Identify which cell holds the provided text, then report its (x, y) central coordinate. 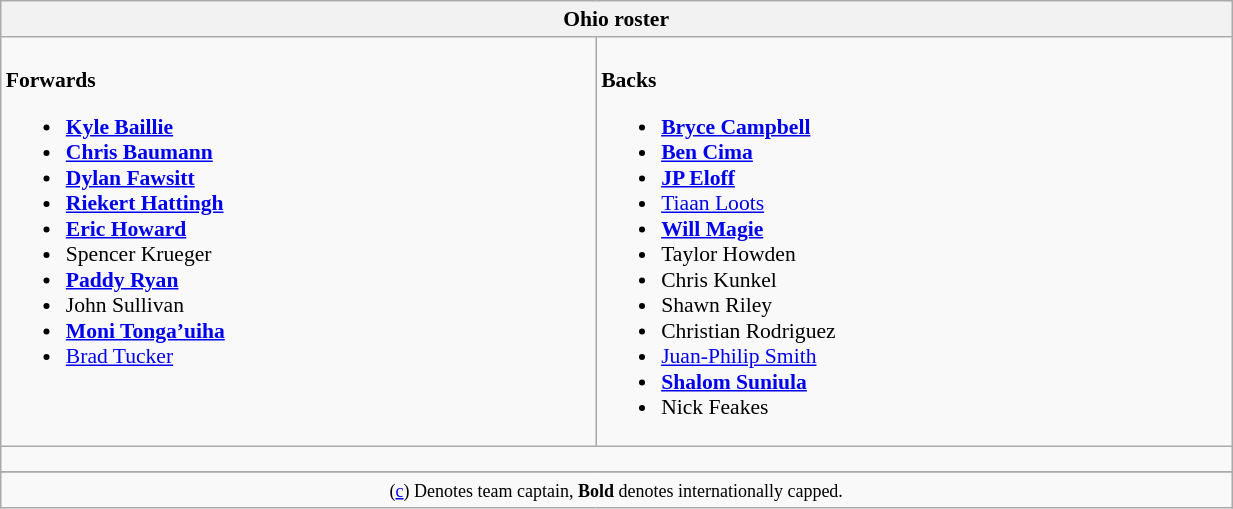
Ohio roster (616, 19)
(c) Denotes team captain, Bold denotes internationally capped. (616, 490)
Forwards Kyle Baillie Chris Baumann Dylan Fawsitt Riekert Hattingh Eric Howard Spencer Krueger Paddy Ryan John Sullivan Moni Tonga’uiha Brad Tucker (298, 242)
